Detect which cell encompasses the target text, then output its (x, y) center coordinate. 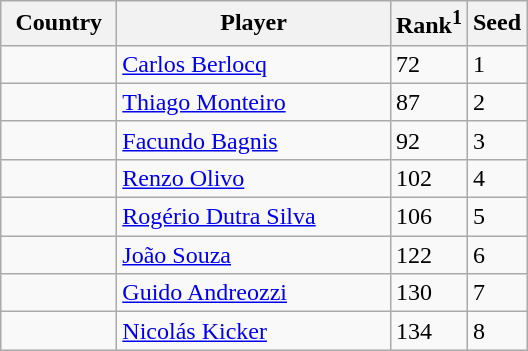
Facundo Bagnis (254, 140)
102 (428, 178)
Renzo Olivo (254, 178)
Thiago Monteiro (254, 102)
Player (254, 24)
Carlos Berlocq (254, 64)
João Souza (254, 255)
Rogério Dutra Silva (254, 217)
5 (496, 217)
130 (428, 293)
122 (428, 255)
3 (496, 140)
87 (428, 102)
8 (496, 331)
2 (496, 102)
134 (428, 331)
Country (59, 24)
Rank1 (428, 24)
6 (496, 255)
72 (428, 64)
106 (428, 217)
Nicolás Kicker (254, 331)
92 (428, 140)
Seed (496, 24)
Guido Andreozzi (254, 293)
4 (496, 178)
1 (496, 64)
7 (496, 293)
